Pinpoint the cell where the given text exists, returning its [X, Y] midpoint coordinate. 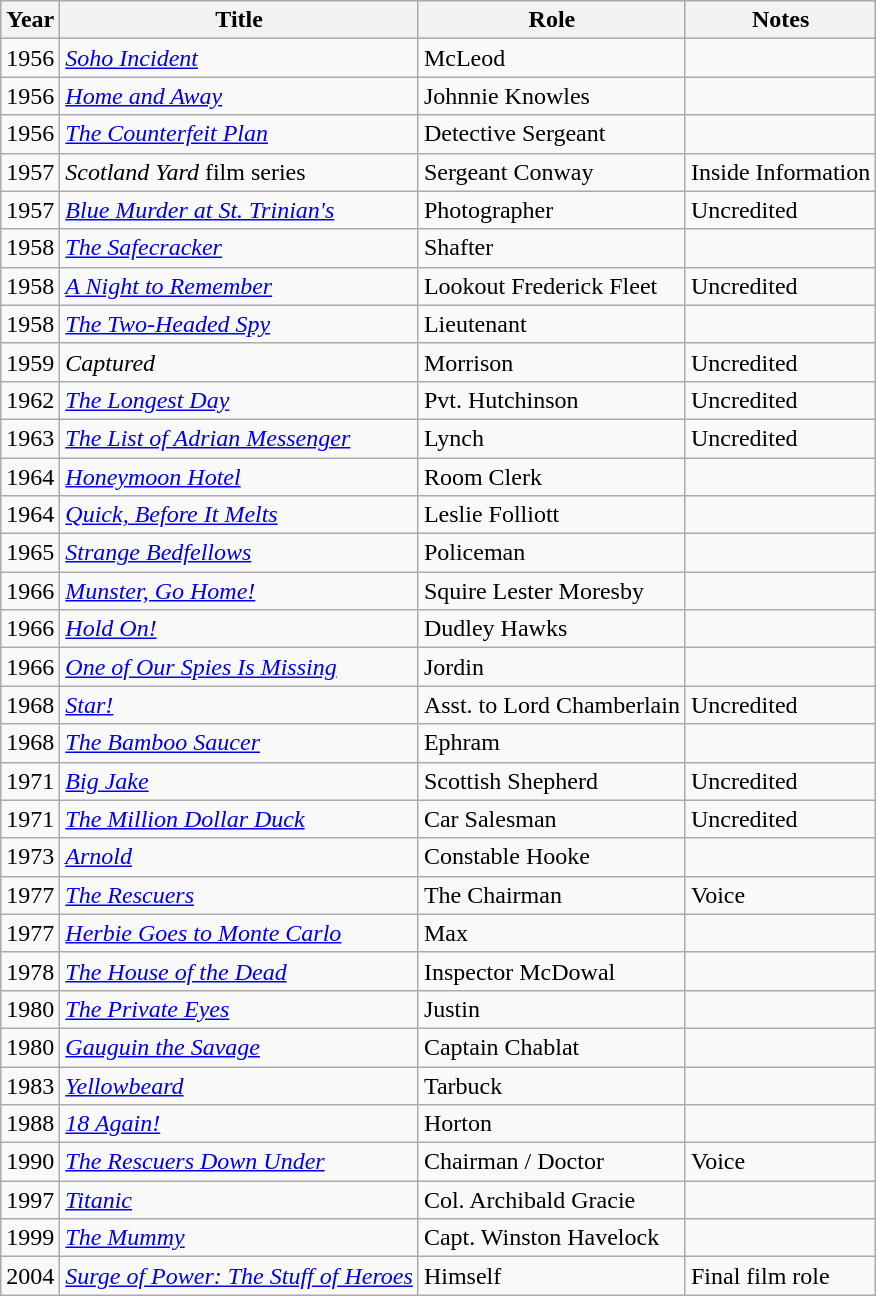
Leslie Folliott [552, 515]
The Safecracker [240, 248]
Asst. to Lord Chamberlain [552, 705]
Johnnie Knowles [552, 96]
Col. Archibald Gracie [552, 1200]
Dudley Hawks [552, 629]
Pvt. Hutchinson [552, 400]
Herbie Goes to Monte Carlo [240, 933]
1963 [30, 438]
Title [240, 20]
Jordin [552, 667]
Shafter [552, 248]
Room Clerk [552, 477]
Chairman / Doctor [552, 1162]
Inside Information [780, 172]
The Bamboo Saucer [240, 743]
2004 [30, 1276]
Arnold [240, 857]
Hold On! [240, 629]
1965 [30, 553]
Policeman [552, 553]
The List of Adrian Messenger [240, 438]
Detective Sergeant [552, 134]
Constable Hooke [552, 857]
Capt. Winston Havelock [552, 1238]
McLeod [552, 58]
Lieutenant [552, 324]
Justin [552, 1009]
1959 [30, 362]
Strange Bedfellows [240, 553]
1962 [30, 400]
The Mummy [240, 1238]
Final film role [780, 1276]
Inspector McDowal [552, 971]
Photographer [552, 210]
1990 [30, 1162]
Morrison [552, 362]
A Night to Remember [240, 286]
Sergeant Conway [552, 172]
1983 [30, 1085]
Car Salesman [552, 819]
The Two-Headed Spy [240, 324]
Home and Away [240, 96]
Titanic [240, 1200]
1997 [30, 1200]
Lookout Frederick Fleet [552, 286]
Squire Lester Moresby [552, 591]
Gauguin the Savage [240, 1047]
The Rescuers [240, 895]
Scottish Shepherd [552, 781]
The Longest Day [240, 400]
The Chairman [552, 895]
Notes [780, 20]
Big Jake [240, 781]
Yellowbeard [240, 1085]
One of Our Spies Is Missing [240, 667]
The Rescuers Down Under [240, 1162]
Scotland Yard film series [240, 172]
Captured [240, 362]
The Counterfeit Plan [240, 134]
18 Again! [240, 1124]
The House of the Dead [240, 971]
Quick, Before It Melts [240, 515]
Lynch [552, 438]
Tarbuck [552, 1085]
1973 [30, 857]
Star! [240, 705]
1978 [30, 971]
The Private Eyes [240, 1009]
Role [552, 20]
Max [552, 933]
Captain Chablat [552, 1047]
Honeymoon Hotel [240, 477]
The Million Dollar Duck [240, 819]
Year [30, 20]
Soho Incident [240, 58]
Ephram [552, 743]
Horton [552, 1124]
Munster, Go Home! [240, 591]
1999 [30, 1238]
Blue Murder at St. Trinian's [240, 210]
Surge of Power: The Stuff of Heroes [240, 1276]
Himself [552, 1276]
1988 [30, 1124]
